Pinpoint the cell where the given text exists, returning its (X, Y) midpoint coordinate. 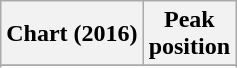
Chart (2016) (72, 34)
Peakposition (189, 34)
